From the cell containing the given text, extract its center point as [x, y] coordinate. 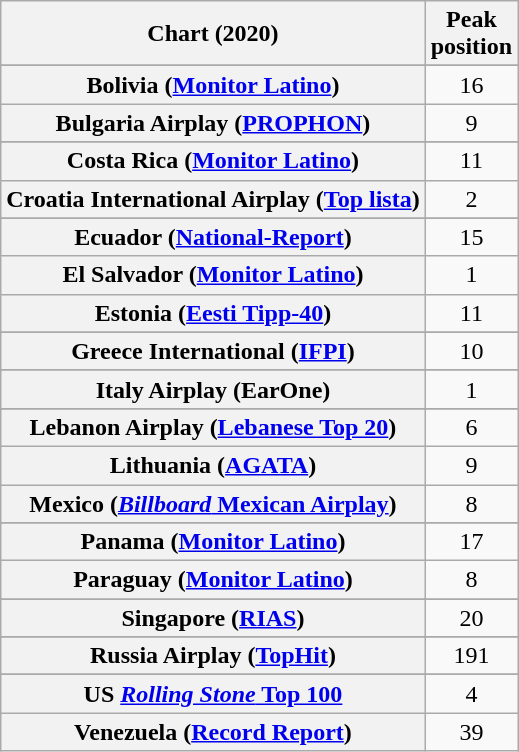
10 [471, 351]
Chart (2020) [213, 34]
Paraguay (Monitor Latino) [213, 580]
Lithuania (AGATA) [213, 465]
2 [471, 199]
191 [471, 656]
Peakposition [471, 34]
Panama (Monitor Latino) [213, 542]
Bulgaria Airplay (PROPHON) [213, 123]
El Salvador (Monitor Latino) [213, 275]
Russia Airplay (TopHit) [213, 656]
Estonia (Eesti Tipp-40) [213, 313]
Greece International (IFPI) [213, 351]
Ecuador (National-Report) [213, 237]
Bolivia (Monitor Latino) [213, 85]
US Rolling Stone Top 100 [213, 694]
Croatia International Airplay (Top lista) [213, 199]
16 [471, 85]
Lebanon Airplay (Lebanese Top 20) [213, 427]
Singapore (RIAS) [213, 618]
39 [471, 732]
17 [471, 542]
Italy Airplay (EarOne) [213, 389]
6 [471, 427]
Costa Rica (Monitor Latino) [213, 161]
Venezuela (Record Report) [213, 732]
15 [471, 237]
4 [471, 694]
Mexico (Billboard Mexican Airplay) [213, 503]
20 [471, 618]
